Search for the cell housing the specified text and yield its [x, y] center coordinate. 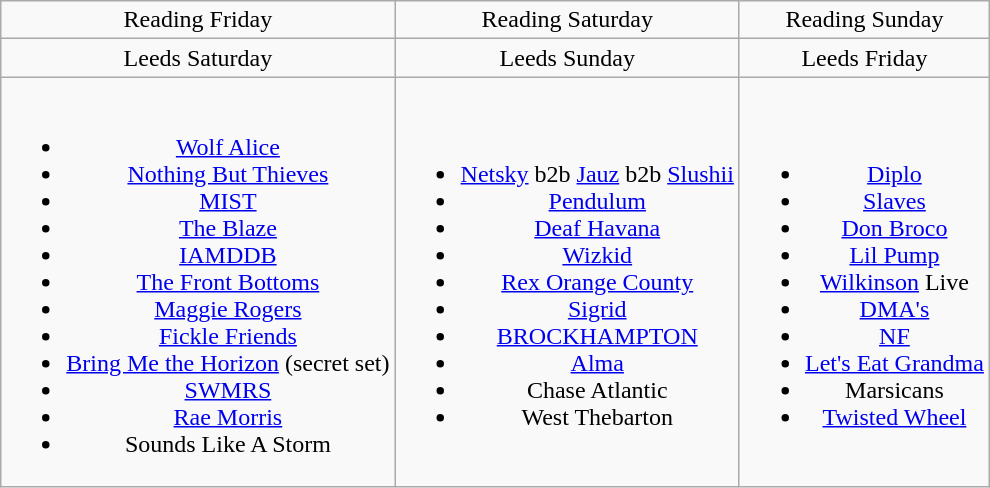
Reading Sunday [864, 20]
DiploSlavesDon BrocoLil PumpWilkinson LiveDMA'sNFLet's Eat GrandmaMarsicansTwisted Wheel [864, 282]
Reading Saturday [567, 20]
Netsky b2b Jauz b2b SlushiiPendulumDeaf HavanaWizkidRex Orange CountySigridBROCKHAMPTONAlmaChase AtlanticWest Thebarton [567, 282]
Leeds Saturday [198, 58]
Leeds Friday [864, 58]
Reading Friday [198, 20]
Leeds Sunday [567, 58]
